From the cell containing the given text, extract its center point as (X, Y) coordinate. 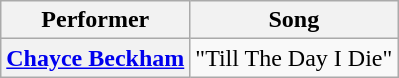
Performer (96, 20)
Song (294, 20)
Chayce Beckham (96, 58)
"Till The Day I Die" (294, 58)
